Search for the cell housing the specified text and yield its [X, Y] center coordinate. 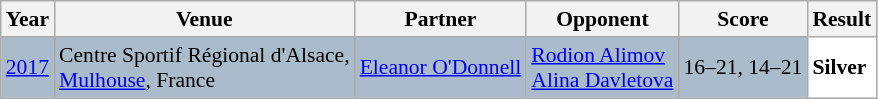
Score [742, 19]
2017 [28, 68]
Opponent [602, 19]
Rodion Alimov Alina Davletova [602, 68]
Year [28, 19]
Partner [441, 19]
Centre Sportif Régional d'Alsace,Mulhouse, France [204, 68]
16–21, 14–21 [742, 68]
Result [842, 19]
Venue [204, 19]
Eleanor O'Donnell [441, 68]
Silver [842, 68]
